Detect which cell encompasses the target text, then output its [x, y] center coordinate. 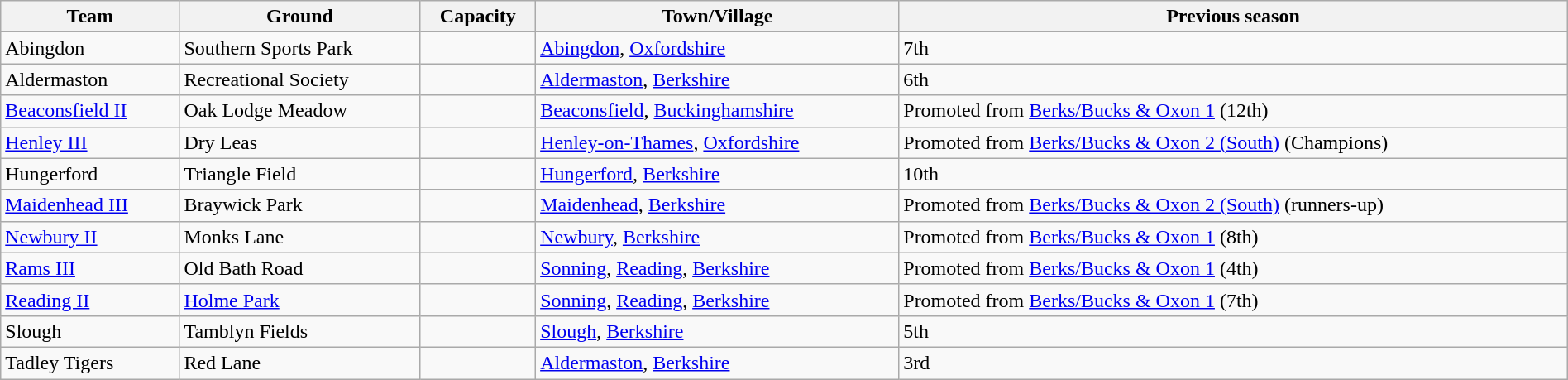
6th [1233, 79]
Rams III [90, 268]
Previous season [1233, 17]
5th [1233, 331]
Red Lane [299, 363]
Promoted from Berks/Bucks & Oxon 1 (7th) [1233, 300]
Promoted from Berks/Bucks & Oxon 2 (South) (runners-up) [1233, 205]
Hungerford, Berkshire [718, 174]
10th [1233, 174]
Triangle Field [299, 174]
Team [90, 17]
Henley-on-Thames, Oxfordshire [718, 142]
Aldermaston [90, 79]
Abingdon, Oxfordshire [718, 48]
Newbury II [90, 237]
3rd [1233, 363]
Monks Lane [299, 237]
Henley III [90, 142]
Beaconsfield II [90, 111]
Southern Sports Park [299, 48]
Promoted from Berks/Bucks & Oxon 1 (8th) [1233, 237]
Oak Lodge Meadow [299, 111]
Dry Leas [299, 142]
Town/Village [718, 17]
Promoted from Berks/Bucks & Oxon 2 (South) (Champions) [1233, 142]
Slough [90, 331]
Slough, Berkshire [718, 331]
Promoted from Berks/Bucks & Oxon 1 (12th) [1233, 111]
Reading II [90, 300]
Maidenhead, Berkshire [718, 205]
Old Bath Road [299, 268]
Abingdon [90, 48]
Tadley Tigers [90, 363]
Braywick Park [299, 205]
Newbury, Berkshire [718, 237]
Capacity [478, 17]
Maidenhead III [90, 205]
7th [1233, 48]
Recreational Society [299, 79]
Promoted from Berks/Bucks & Oxon 1 (4th) [1233, 268]
Hungerford [90, 174]
Tamblyn Fields [299, 331]
Beaconsfield, Buckinghamshire [718, 111]
Ground [299, 17]
Holme Park [299, 300]
